Scan for the cell matching the given text and deliver its [x, y] coordinate at center. 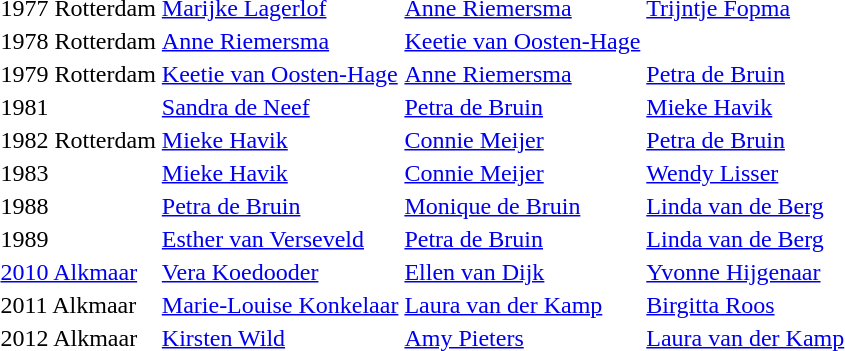
Ellen van Dijk [522, 272]
Esther van Verseveld [280, 239]
Vera Koedooder [280, 272]
Sandra de Neef [280, 107]
Monique de Bruin [522, 206]
Marie-Louise Konkelaar [280, 305]
Laura van der Kamp [522, 305]
